Capture the cell that displays the provided text and extract its [X, Y] central coordinate. 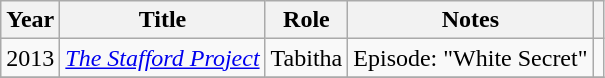
Notes [470, 20]
Tabitha [306, 58]
Year [30, 20]
Title [162, 20]
Episode: "White Secret" [470, 58]
Role [306, 20]
2013 [30, 58]
The Stafford Project [162, 58]
